Pinpoint the cell where the given text exists, returning its (X, Y) midpoint coordinate. 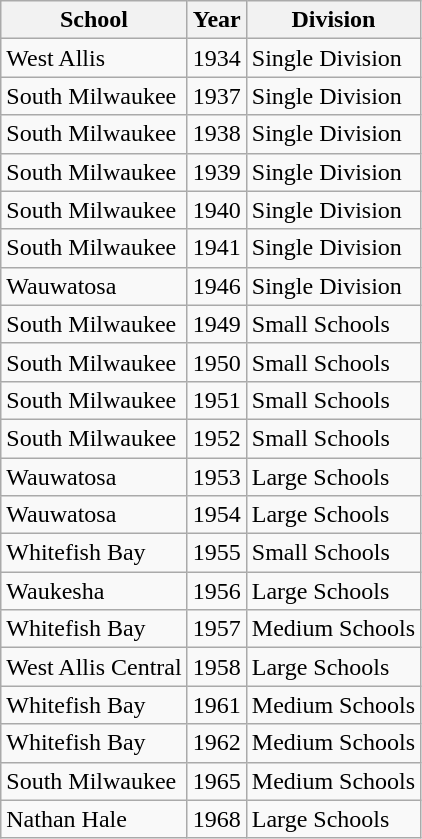
1955 (216, 553)
1938 (216, 134)
1953 (216, 477)
1950 (216, 362)
1941 (216, 248)
West Allis Central (94, 667)
1939 (216, 172)
1940 (216, 210)
1962 (216, 743)
1965 (216, 781)
Division (333, 20)
1946 (216, 286)
1954 (216, 515)
1957 (216, 629)
1949 (216, 324)
1934 (216, 58)
1958 (216, 667)
1956 (216, 591)
Year (216, 20)
1968 (216, 819)
Waukesha (94, 591)
School (94, 20)
1952 (216, 438)
West Allis (94, 58)
1937 (216, 96)
1961 (216, 705)
1951 (216, 400)
Nathan Hale (94, 819)
